From the cell containing the given text, extract its center point as [x, y] coordinate. 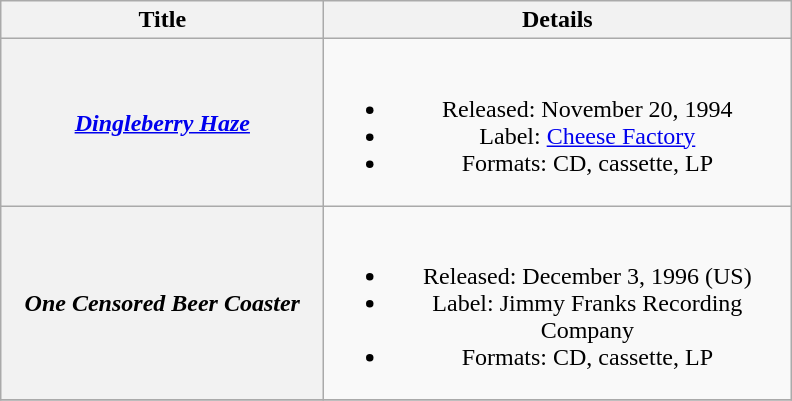
Released: November 20, 1994Label: Cheese FactoryFormats: CD, cassette, LP [558, 122]
One Censored Beer Coaster [162, 303]
Title [162, 20]
Details [558, 20]
Released: December 3, 1996 (US)Label: Jimmy Franks Recording CompanyFormats: CD, cassette, LP [558, 303]
Dingleberry Haze [162, 122]
